Return the [X, Y] coordinate for the center point of the cell that contains the specified text.  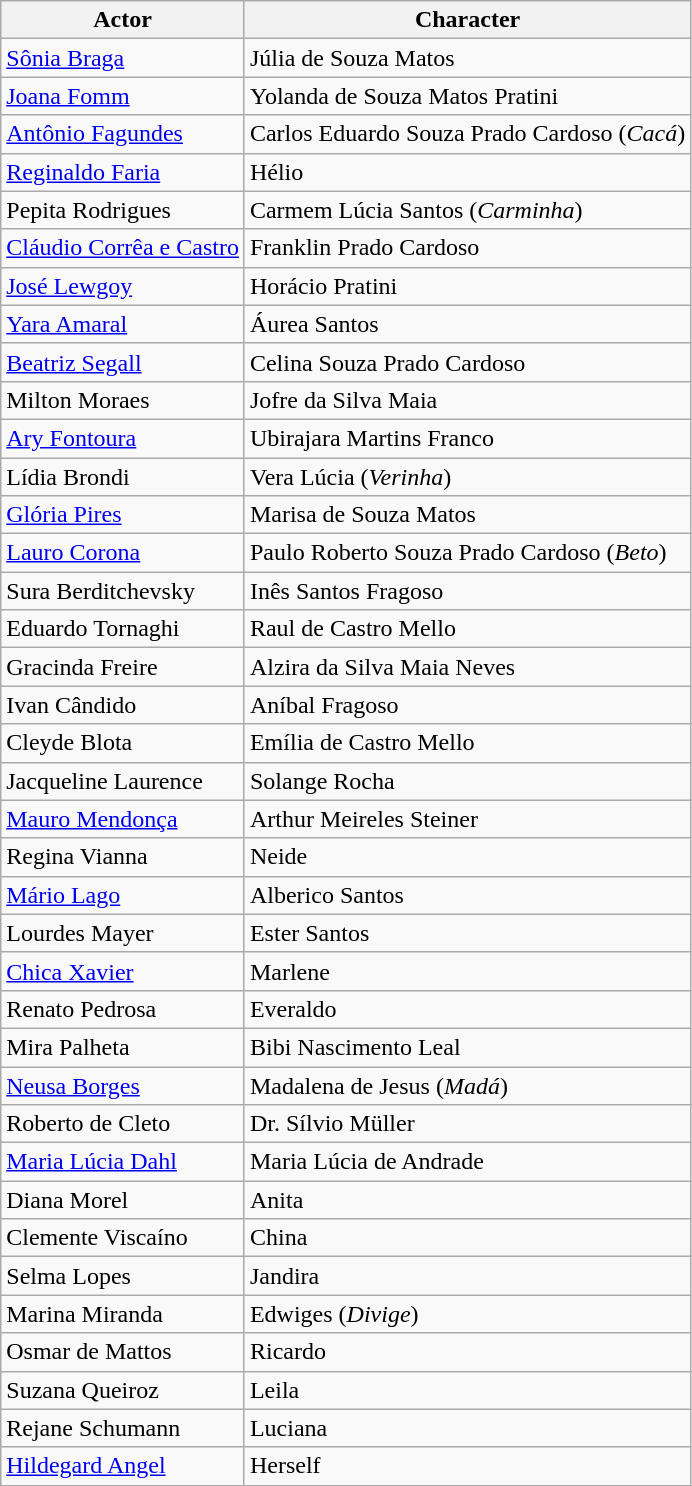
Vera Lúcia (Verinha) [467, 477]
Roberto de Cleto [123, 1124]
Celina Souza Prado Cardoso [467, 362]
Yolanda de Souza Matos Pratini [467, 96]
Leila [467, 1390]
Lauro Corona [123, 553]
Character [467, 20]
Mário Lago [123, 895]
Neide [467, 857]
Áurea Santos [467, 324]
Aníbal Fragoso [467, 705]
Gracinda Freire [123, 667]
Rejane Schumann [123, 1428]
Paulo Roberto Souza Prado Cardoso (Beto) [467, 553]
Pepita Rodrigues [123, 210]
Arthur Meireles Steiner [467, 819]
Cláudio Corrêa e Castro [123, 248]
Jacqueline Laurence [123, 781]
Renato Pedrosa [123, 1009]
Everaldo [467, 1009]
Lídia Brondi [123, 477]
José Lewgoy [123, 286]
Suzana Queiroz [123, 1390]
Maria Lúcia Dahl [123, 1162]
Bibi Nascimento Leal [467, 1047]
Actor [123, 20]
Marina Miranda [123, 1314]
Horácio Pratini [467, 286]
Carlos Eduardo Souza Prado Cardoso (Cacá) [467, 134]
Anita [467, 1200]
Carmem Lúcia Santos (Carminha) [467, 210]
Chica Xavier [123, 971]
Diana Morel [123, 1200]
Regina Vianna [123, 857]
Edwiges (Divige) [467, 1314]
Alberico Santos [467, 895]
Hildegard Angel [123, 1466]
Ary Fontoura [123, 438]
Ivan Cândido [123, 705]
Osmar de Mattos [123, 1352]
Mauro Mendonça [123, 819]
Solange Rocha [467, 781]
Cleyde Blota [123, 743]
Jofre da Silva Maia [467, 400]
Inês Santos Fragoso [467, 591]
Herself [467, 1466]
Dr. Sílvio Müller [467, 1124]
Júlia de Souza Matos [467, 58]
Alzira da Silva Maia Neves [467, 667]
Marisa de Souza Matos [467, 515]
China [467, 1238]
Milton Moraes [123, 400]
Ricardo [467, 1352]
Jandira [467, 1276]
Raul de Castro Mello [467, 629]
Mira Palheta [123, 1047]
Sura Berditchevsky [123, 591]
Clemente Viscaíno [123, 1238]
Lourdes Mayer [123, 933]
Antônio Fagundes [123, 134]
Eduardo Tornaghi [123, 629]
Franklin Prado Cardoso [467, 248]
Sônia Braga [123, 58]
Reginaldo Faria [123, 172]
Neusa Borges [123, 1085]
Hélio [467, 172]
Ubirajara Martins Franco [467, 438]
Maria Lúcia de Andrade [467, 1162]
Emília de Castro Mello [467, 743]
Glória Pires [123, 515]
Madalena de Jesus (Madá) [467, 1085]
Yara Amaral [123, 324]
Marlene [467, 971]
Joana Fomm [123, 96]
Ester Santos [467, 933]
Selma Lopes [123, 1276]
Luciana [467, 1428]
Beatriz Segall [123, 362]
